For the text-containing cell, return its midpoint in [X, Y] coordinate format. 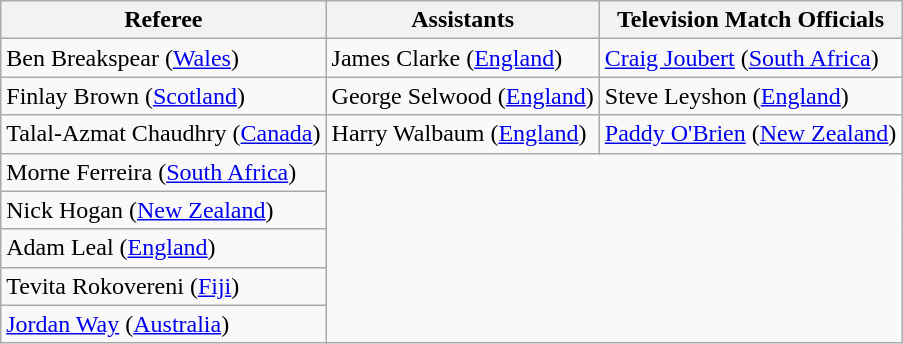
Paddy O'Brien (New Zealand) [750, 134]
James Clarke (England) [462, 58]
Adam Leal (England) [164, 248]
Jordan Way (Australia) [164, 324]
Harry Walbaum (England) [462, 134]
Talal-Azmat Chaudhry (Canada) [164, 134]
Referee [164, 20]
Assistants [462, 20]
Tevita Rokovereni (Fiji) [164, 286]
Finlay Brown (Scotland) [164, 96]
George Selwood (England) [462, 96]
Steve Leyshon (England) [750, 96]
Craig Joubert (South Africa) [750, 58]
Television Match Officials [750, 20]
Morne Ferreira (South Africa) [164, 172]
Nick Hogan (New Zealand) [164, 210]
Ben Breakspear (Wales) [164, 58]
